Pinpoint the cell where the given text exists, returning its (X, Y) midpoint coordinate. 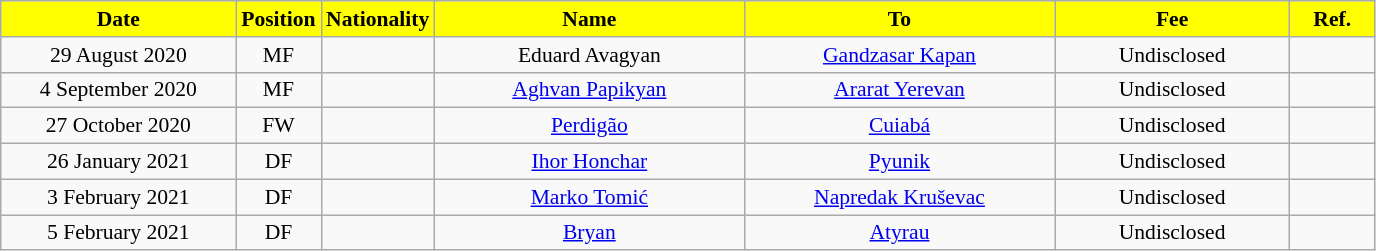
Pyunik (899, 162)
Eduard Avagyan (589, 55)
4 September 2020 (118, 90)
To (899, 19)
Aghvan Papikyan (589, 90)
27 October 2020 (118, 126)
Date (118, 19)
Ihor Honchar (589, 162)
26 January 2021 (118, 162)
Cuiabá (899, 126)
3 February 2021 (118, 197)
Ararat Yerevan (899, 90)
5 February 2021 (118, 233)
Ref. (1332, 19)
Marko Tomić (589, 197)
Gandzasar Kapan (899, 55)
Napredak Kruševac (899, 197)
Bryan (589, 233)
Fee (1172, 19)
Position (278, 19)
Perdigão (589, 126)
FW (278, 126)
Name (589, 19)
Nationality (378, 19)
29 August 2020 (118, 55)
Atyrau (899, 233)
